Return the (X, Y) coordinate for the center point of the cell that contains the specified text.  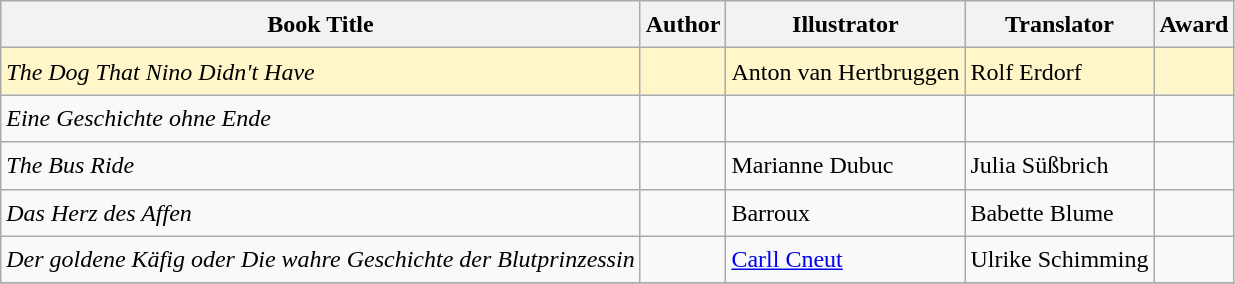
Barroux (846, 212)
Translator (1060, 24)
The Bus Ride (320, 166)
Author (683, 24)
Marianne Dubuc (846, 166)
Anton van Hertbruggen (846, 72)
Rolf Erdorf (1060, 72)
Der goldene Käfig oder Die wahre Geschichte der Blutprinzessin (320, 260)
Carll Cneut (846, 260)
Babette Blume (1060, 212)
Ulrike Schimming (1060, 260)
Illustrator (846, 24)
Eine Geschichte ohne Ende (320, 118)
Julia Süßbrich (1060, 166)
Award (1194, 24)
Das Herz des Affen (320, 212)
The Dog That Nino Didn't Have (320, 72)
Book Title (320, 24)
